Capture the cell that displays the provided text and extract its (X, Y) central coordinate. 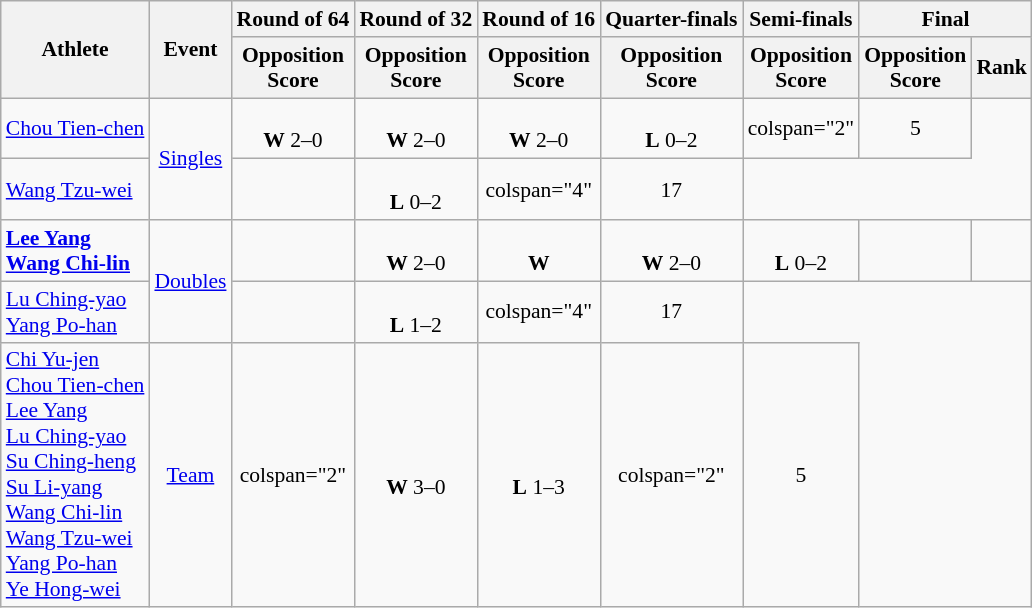
Semi-finals (802, 19)
Athlete (76, 50)
Singles (190, 159)
Event (190, 50)
Lee YangWang Chi-lin (76, 250)
Team (190, 474)
Round of 64 (292, 19)
Quarter-finals (671, 19)
Doubles (190, 281)
Final (946, 19)
L 1–2 (416, 312)
Wang Tzu-wei (76, 190)
W (538, 250)
L 1–3 (538, 474)
Round of 32 (416, 19)
W 3–0 (416, 474)
Chou Tien-chen (76, 128)
Rank (1002, 68)
Chi Yu-jenChou Tien-chenLee YangLu Ching-yaoSu Ching-hengSu Li-yangWang Chi-linWang Tzu-weiYang Po-hanYe Hong-wei (76, 474)
Lu Ching-yaoYang Po-han (76, 312)
Round of 16 (538, 19)
